Search for the cell housing the specified text and yield its [X, Y] center coordinate. 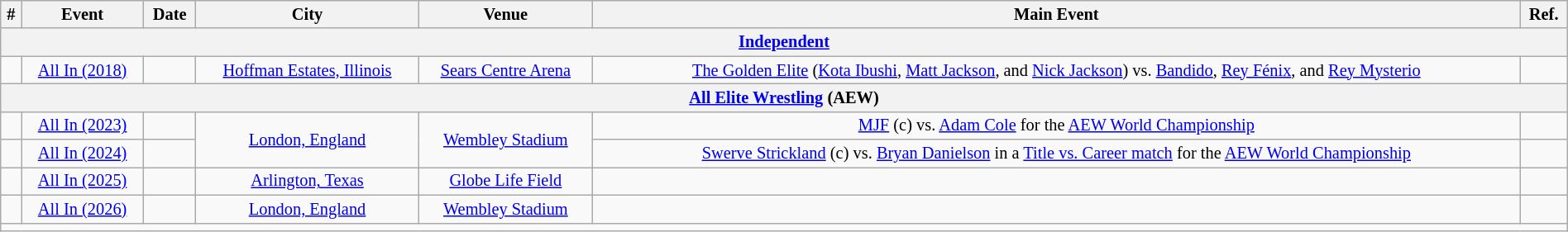
Swerve Strickland (c) vs. Bryan Danielson in a Title vs. Career match for the AEW World Championship [1057, 154]
All In (2024) [83, 154]
All In (2018) [83, 70]
Ref. [1543, 14]
Venue [505, 14]
Globe Life Field [505, 181]
Date [170, 14]
Event [83, 14]
Arlington, Texas [308, 181]
Hoffman Estates, Illinois [308, 70]
Main Event [1057, 14]
All In (2023) [83, 125]
All Elite Wrestling (AEW) [784, 97]
All In (2026) [83, 209]
The Golden Elite (Kota Ibushi, Matt Jackson, and Nick Jackson) vs. Bandido, Rey Fénix, and Rey Mysterio [1057, 70]
# [12, 14]
City [308, 14]
MJF (c) vs. Adam Cole for the AEW World Championship [1057, 125]
All In (2025) [83, 181]
Sears Centre Arena [505, 70]
Independent [784, 42]
